Capture the cell that displays the provided text and extract its (x, y) central coordinate. 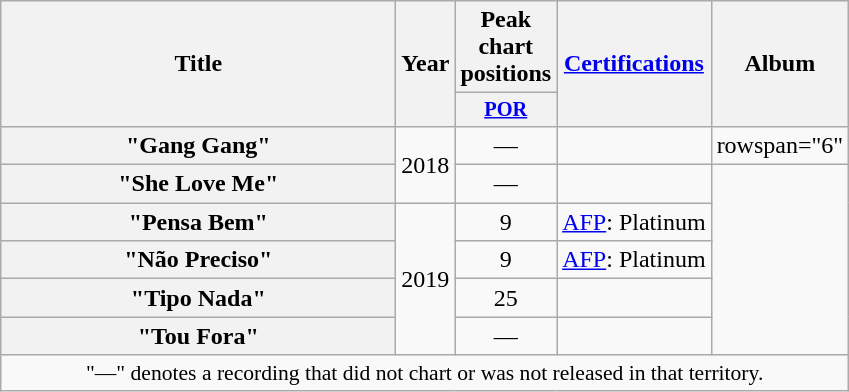
rowspan="6" (780, 145)
2019 (426, 279)
"Pensa Bem" (198, 222)
POR (506, 110)
Album (780, 64)
Title (198, 64)
"Tou Fora" (198, 336)
25 (506, 298)
Year (426, 64)
"Gang Gang" (198, 145)
2018 (426, 164)
"She Love Me" (198, 184)
"Não Preciso" (198, 260)
Certifications (634, 64)
"Tipo Nada" (198, 298)
"—" denotes a recording that did not chart or was not released in that territory. (425, 373)
Peak chart positions (506, 47)
